Search for the cell housing the specified text and yield its [x, y] center coordinate. 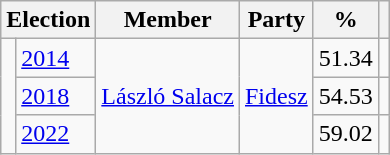
Party [276, 20]
59.02 [346, 134]
Election [48, 20]
% [346, 20]
54.53 [346, 96]
2014 [56, 58]
51.34 [346, 58]
László Salacz [168, 96]
2022 [56, 134]
Fidesz [276, 96]
Member [168, 20]
2018 [56, 96]
